Extract the [X, Y] coordinate from the center of the cell holding the provided text.  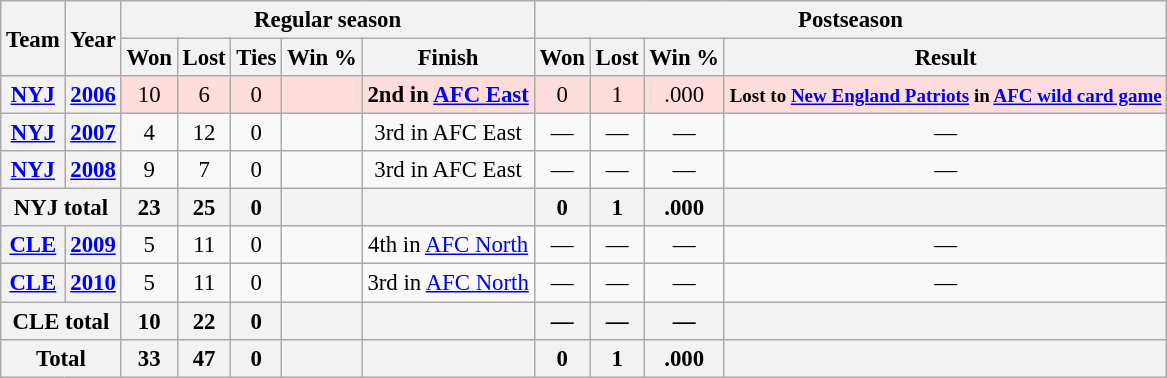
2nd in AFC East [448, 95]
47 [204, 358]
Finish [448, 58]
Lost to New England Patriots in AFC wild card game [946, 95]
22 [204, 321]
12 [204, 133]
2009 [93, 245]
33 [149, 358]
6 [204, 95]
23 [149, 208]
25 [204, 208]
NYJ total [61, 208]
Postseason [850, 20]
Result [946, 58]
Year [93, 38]
7 [204, 170]
2006 [93, 95]
3rd in AFC North [448, 283]
9 [149, 170]
CLE total [61, 321]
2007 [93, 133]
Total [61, 358]
2010 [93, 283]
Regular season [328, 20]
Ties [256, 58]
4 [149, 133]
4th in AFC North [448, 245]
2008 [93, 170]
Team [33, 38]
